Identify which cell holds the provided text, then report its (X, Y) central coordinate. 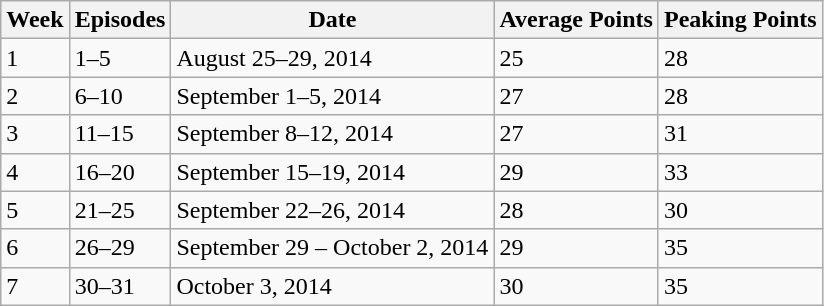
Date (332, 20)
30–31 (120, 286)
August 25–29, 2014 (332, 58)
September 8–12, 2014 (332, 134)
11–15 (120, 134)
September 1–5, 2014 (332, 96)
3 (35, 134)
5 (35, 210)
September 15–19, 2014 (332, 172)
6–10 (120, 96)
6 (35, 248)
1 (35, 58)
21–25 (120, 210)
33 (740, 172)
September 29 – October 2, 2014 (332, 248)
16–20 (120, 172)
26–29 (120, 248)
September 22–26, 2014 (332, 210)
25 (576, 58)
7 (35, 286)
2 (35, 96)
Peaking Points (740, 20)
31 (740, 134)
1–5 (120, 58)
October 3, 2014 (332, 286)
Average Points (576, 20)
Episodes (120, 20)
Week (35, 20)
4 (35, 172)
